From the cell containing the given text, extract its center point as (X, Y) coordinate. 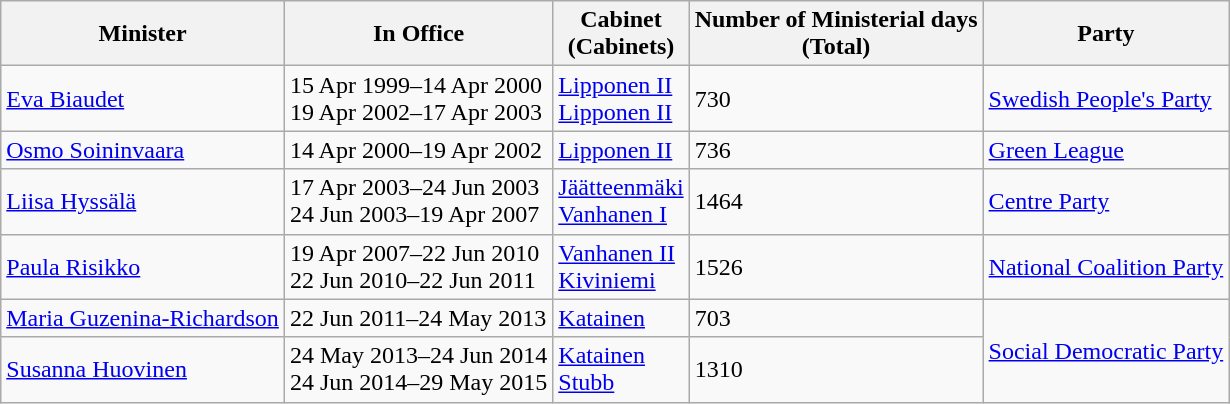
17 Apr 2003–24 Jun 200324 Jun 2003–19 Apr 2007 (418, 202)
Paula Risikko (143, 266)
Party (1106, 34)
Social Democratic Party (1106, 350)
15 Apr 1999–14 Apr 200019 Apr 2002–17 Apr 2003 (418, 98)
14 Apr 2000–19 Apr 2002 (418, 150)
24 May 2013–24 Jun 201424 Jun 2014–29 May 2015 (418, 370)
JäätteenmäkiVanhanen I (621, 202)
Maria Guzenina-Richardson (143, 318)
703 (836, 318)
736 (836, 150)
Swedish People's Party (1106, 98)
Cabinet(Cabinets) (621, 34)
Centre Party (1106, 202)
Vanhanen IIKiviniemi (621, 266)
In Office (418, 34)
Liisa Hyssälä (143, 202)
19 Apr 2007–22 Jun 201022 Jun 2010–22 Jun 2011 (418, 266)
730 (836, 98)
22 Jun 2011–24 May 2013 (418, 318)
Green League (1106, 150)
Susanna Huovinen (143, 370)
Minister (143, 34)
Number of Ministerial days (Total) (836, 34)
National Coalition Party (1106, 266)
1310 (836, 370)
1464 (836, 202)
KatainenStubb (621, 370)
Lipponen II (621, 150)
Osmo Soininvaara (143, 150)
Eva Biaudet (143, 98)
Lipponen IILipponen II (621, 98)
Katainen (621, 318)
1526 (836, 266)
